From the cell containing the given text, extract its center point as (x, y) coordinate. 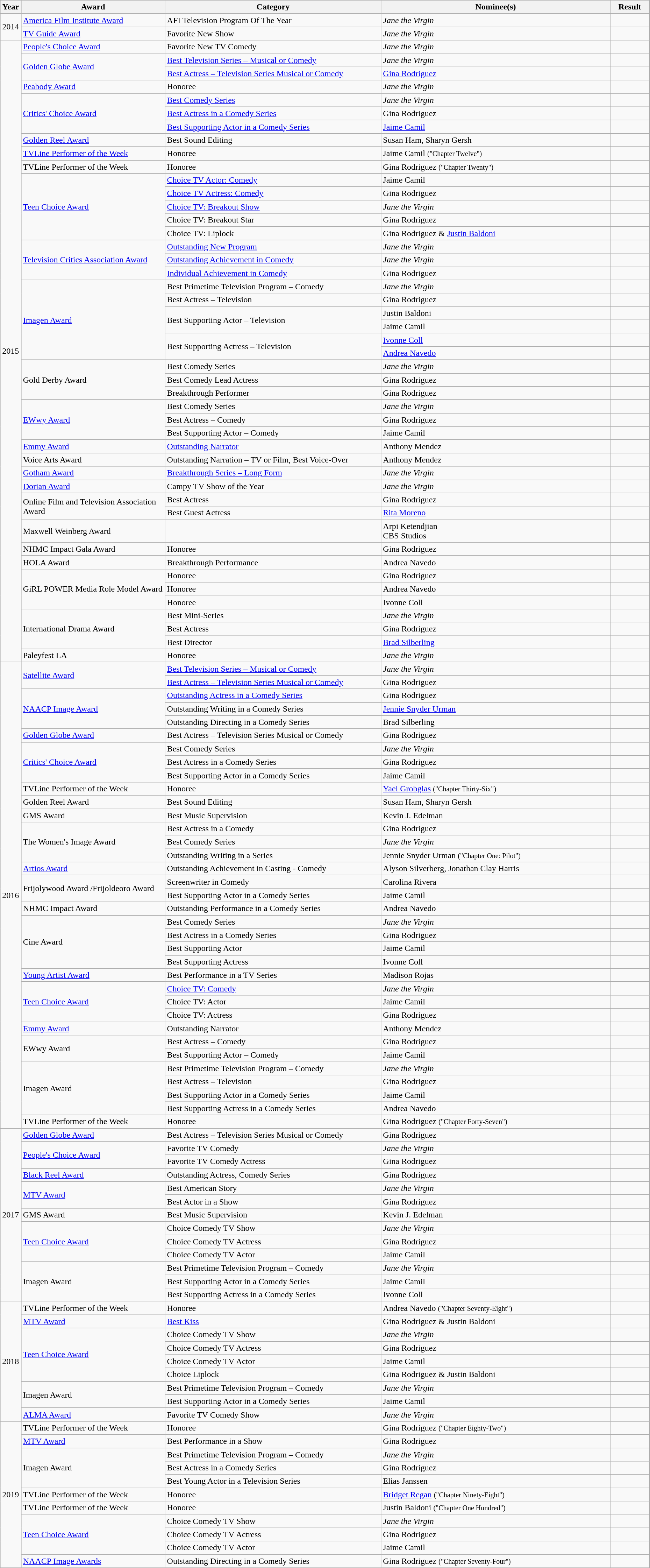
Best Actress in a Comedy (273, 829)
NHMC Impact Gala Award (93, 549)
Peabody Award (93, 87)
2016 (11, 895)
Best Guest Actress (273, 513)
Gina Rodriguez ("Chapter Forty-Seven") (496, 1122)
Outstanding New Program (273, 247)
Best Actor in a Show (273, 1201)
Justin Baldoni (496, 313)
Outstanding Actress in a Comedy Series (273, 695)
2017 (11, 1215)
Jennie Snyder Urman ("Chapter One: Pilot") (496, 855)
Jaime Camil ("Chapter Twelve") (496, 153)
Frijolywood Award /Frijoldeoro Award (93, 889)
2019 (11, 1495)
Best American Story (273, 1188)
Voice Arts Award (93, 460)
Gina Rodriguez ("Chapter Twenty") (496, 167)
GiRL POWER Media Role Model Award (93, 589)
Best Supporting Actress – Television (273, 346)
Dorian Award (93, 486)
Cine Award (93, 942)
Choice TV: Actor (273, 1002)
Choice TV: Breakout Star (273, 220)
Outstanding Actress, Comedy Series (273, 1175)
Best Kiss (273, 1321)
Category (273, 7)
Choice TV Actress: Comedy (273, 193)
Choice TV: Actress (273, 1015)
Choice TV Actor: Comedy (273, 180)
Best Performance in a TV Series (273, 975)
Best Comedy Lead Actress (273, 380)
Paleyfest LA (93, 656)
America Film Institute Award (93, 20)
Choice Liplock (273, 1375)
Andrea Navedo ("Chapter Seventy-Eight") (496, 1308)
HOLA Award (93, 562)
Breakthrough Performer (273, 393)
Elias Janssen (496, 1481)
Year (11, 7)
Choice TV: Breakout Show (273, 207)
Choice TV: Liplock (273, 233)
The Women's Image Award (93, 842)
Outstanding Narration – TV or Film, Best Voice-Over (273, 460)
Best Mini-Series (273, 616)
Best Supporting Actor – Television (273, 320)
Choice TV: Comedy (273, 988)
Outstanding Writing in a Comedy Series (273, 709)
Alyson Silverberg, Jonathan Clay Harris (496, 869)
Online Film and Television Association Award (93, 506)
Favorite New Show (273, 34)
TV Guide Award (93, 34)
Campy TV Show of the Year (273, 486)
Gotham Award (93, 473)
2015 (11, 351)
Television Critics Association Award (93, 260)
NHMC Impact Award (93, 909)
Best Director (273, 642)
International Drama Award (93, 629)
AFI Television Program Of The Year (273, 20)
Breakthrough Performance (273, 562)
Outstanding Achievement in Casting - Comedy (273, 869)
Justin Baldoni ("Chapter One Hundred") (496, 1508)
ALMA Award (93, 1414)
Best Supporting Actor (273, 948)
Black Reel Award (93, 1175)
Gina Rodriguez ("Chapter Seventy-Four") (496, 1561)
Screenwriter in Comedy (273, 882)
Outstanding Achievement in Comedy (273, 260)
Breakthrough Series – Long Form (273, 473)
Outstanding Writing in a Series (273, 855)
Carolina Rivera (496, 882)
Rita Moreno (496, 513)
Maxwell Weinberg Award (93, 531)
Favorite TV Comedy Show (273, 1414)
Gold Derby Award (93, 380)
Artios Award (93, 869)
Best Performance in a Show (273, 1441)
NAACP Image Award (93, 709)
Bridget Regan ("Chapter Ninety-Eight") (496, 1495)
Result (630, 7)
Best Supporting Actress (273, 962)
Arpi KetendjianCBS Studios (496, 531)
Gina Rodriguez ("Chapter Eighty-Two") (496, 1428)
Outstanding Performance in a Comedy Series (273, 909)
Best Young Actor in a Television Series (273, 1481)
Nominee(s) (496, 7)
Award (93, 7)
2018 (11, 1362)
NAACP Image Awards (93, 1561)
Favorite TV Comedy Actress (273, 1161)
Individual Achievement in Comedy (273, 273)
Jennie Snyder Urman (496, 709)
Favorite TV Comedy (273, 1148)
Satellite Award (93, 676)
2014 (11, 27)
Yael Grobglas ("Chapter Thirty-Six") (496, 789)
Young Artist Award (93, 975)
Madison Rojas (496, 975)
Favorite New TV Comedy (273, 47)
